Capture the cell that displays the provided text and extract its [x, y] central coordinate. 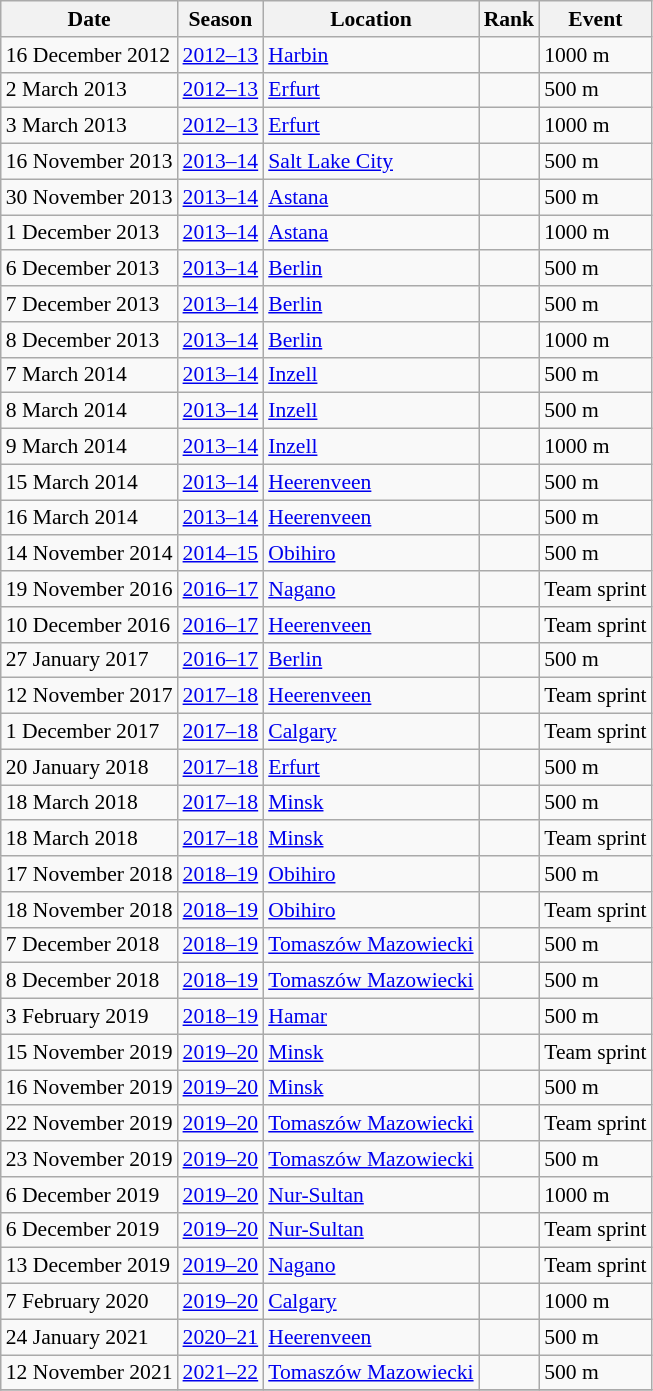
Salt Lake City [370, 162]
9 March 2014 [90, 447]
Rank [510, 19]
3 February 2019 [90, 1017]
2020–21 [221, 1337]
Season [221, 19]
Date [90, 19]
20 January 2018 [90, 767]
2014–15 [221, 554]
27 January 2017 [90, 660]
7 February 2020 [90, 1302]
2021–22 [221, 1373]
18 November 2018 [90, 910]
16 March 2014 [90, 518]
12 November 2021 [90, 1373]
2 March 2013 [90, 90]
23 November 2019 [90, 1159]
Hamar [370, 1017]
8 December 2018 [90, 981]
1 December 2017 [90, 732]
30 November 2013 [90, 197]
7 December 2013 [90, 304]
17 November 2018 [90, 874]
7 December 2018 [90, 945]
10 December 2016 [90, 625]
14 November 2014 [90, 554]
Event [595, 19]
16 November 2019 [90, 1088]
16 November 2013 [90, 162]
24 January 2021 [90, 1337]
Harbin [370, 55]
7 March 2014 [90, 375]
13 December 2019 [90, 1266]
8 March 2014 [90, 411]
15 November 2019 [90, 1052]
12 November 2017 [90, 696]
16 December 2012 [90, 55]
15 March 2014 [90, 482]
Location [370, 19]
8 December 2013 [90, 340]
3 March 2013 [90, 126]
1 December 2013 [90, 233]
6 December 2013 [90, 269]
19 November 2016 [90, 589]
22 November 2019 [90, 1124]
